Find where the given text appears and provide that cell's center as [x, y] coordinate. 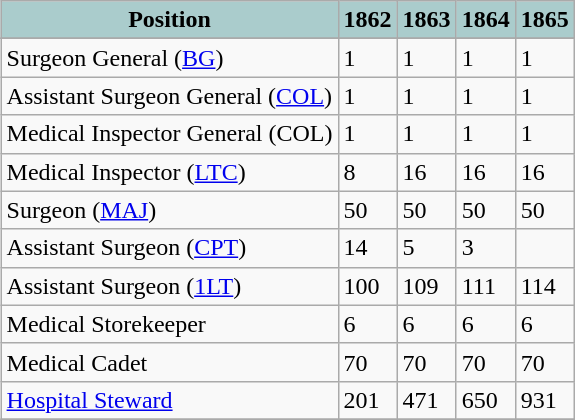
Medical Inspector General (COL) [170, 134]
111 [486, 286]
100 [368, 286]
201 [368, 400]
109 [426, 286]
471 [426, 400]
114 [544, 286]
Assistant Surgeon (1LT) [170, 286]
Position [170, 20]
1862 [368, 20]
650 [486, 400]
1863 [426, 20]
Assistant Surgeon General (COL) [170, 96]
Medical Inspector (LTC) [170, 172]
14 [368, 248]
Hospital Steward [170, 400]
1865 [544, 20]
931 [544, 400]
Surgeon (MAJ) [170, 210]
Surgeon General (BG) [170, 58]
8 [368, 172]
3 [486, 248]
1864 [486, 20]
Assistant Surgeon (CPT) [170, 248]
Medical Cadet [170, 362]
Medical Storekeeper [170, 324]
5 [426, 248]
